Return [X, Y] of the center of cell containing provided text 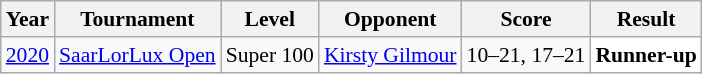
Opponent [390, 19]
SaarLorLux Open [138, 55]
Result [646, 19]
Runner-up [646, 55]
Score [526, 19]
Tournament [138, 19]
Year [28, 19]
Super 100 [270, 55]
2020 [28, 55]
Kirsty Gilmour [390, 55]
10–21, 17–21 [526, 55]
Level [270, 19]
